Detect which cell encompasses the target text, then output its [x, y] center coordinate. 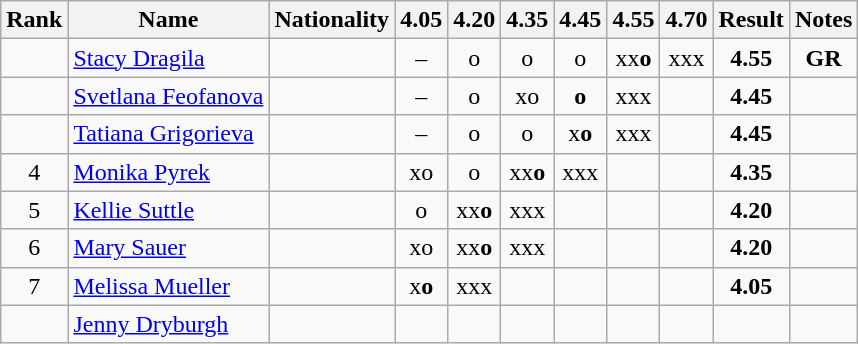
6 [34, 248]
Jenny Dryburgh [168, 324]
4 [34, 172]
Melissa Mueller [168, 286]
Name [168, 20]
Mary Sauer [168, 248]
Result [751, 20]
Notes [823, 20]
7 [34, 286]
Kellie Suttle [168, 210]
Monika Pyrek [168, 172]
Rank [34, 20]
4.70 [686, 20]
Stacy Dragila [168, 58]
Nationality [332, 20]
Svetlana Feofanova [168, 96]
Tatiana Grigorieva [168, 134]
5 [34, 210]
GR [823, 58]
